Return the (X, Y) coordinate for the center point of the cell that contains the specified text.  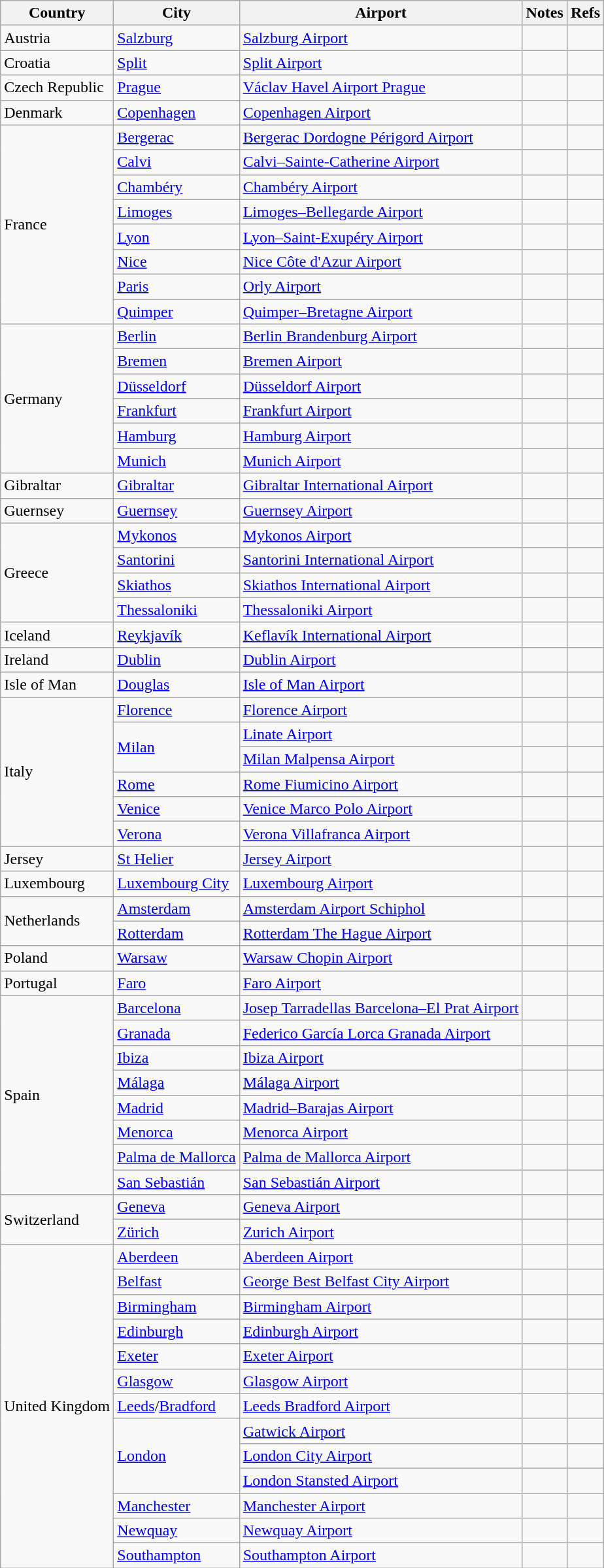
Copenhagen (176, 112)
Keflavík International Airport (380, 635)
Düsseldorf (176, 386)
Santorini (176, 560)
Mykonos Airport (380, 535)
Ibiza (176, 1058)
Linate Airport (380, 735)
Paris (176, 286)
Calvi (176, 162)
City (176, 13)
Czech Republic (58, 88)
Venice (176, 809)
Granada (176, 1033)
Isle of Man Airport (380, 684)
Florence Airport (380, 709)
St Helier (176, 859)
Madrid–Barajas Airport (380, 1108)
Amsterdam (176, 909)
Aberdeen (176, 1257)
Glasgow Airport (380, 1381)
Berlin (176, 337)
Bergerac Dordogne Périgord Airport (380, 137)
Dublin (176, 659)
Italy (58, 771)
San Sebastián Airport (380, 1182)
Geneva (176, 1207)
Josep Tarradellas Barcelona–El Prat Airport (380, 1008)
Santorini International Airport (380, 560)
Refs (585, 13)
Rotterdam The Hague Airport (380, 933)
Berlin Brandenburg Airport (380, 337)
Federico García Lorca Granada Airport (380, 1033)
Rome (176, 784)
Düsseldorf Airport (380, 386)
Orly Airport (380, 286)
Portugal (58, 983)
Split Airport (380, 63)
Ireland (58, 659)
Copenhagen Airport (380, 112)
Aberdeen Airport (380, 1257)
Gibraltar International Airport (380, 486)
Frankfurt Airport (380, 411)
Manchester Airport (380, 1505)
Spain (58, 1095)
Douglas (176, 684)
Greece (58, 573)
Warsaw Chopin Airport (380, 958)
Lyon–Saint-Exupéry Airport (380, 237)
Hamburg (176, 436)
Verona Villafranca Airport (380, 834)
Manchester (176, 1505)
Netherlands (58, 921)
Venice Marco Polo Airport (380, 809)
Warsaw (176, 958)
Exeter Airport (380, 1356)
Salzburg Airport (380, 38)
Guernsey Airport (380, 510)
Gatwick Airport (380, 1431)
Barcelona (176, 1008)
Belfast (176, 1282)
Denmark (58, 112)
Luxembourg City (176, 884)
Hamburg Airport (380, 436)
Milan Malpensa Airport (380, 759)
Thessaloniki (176, 610)
Prague (176, 88)
Málaga Airport (380, 1082)
Thessaloniki Airport (380, 610)
Milan (176, 747)
Newquay (176, 1531)
Rome Fiumicino Airport (380, 784)
Calvi–Sainte-Catherine Airport (380, 162)
Notes (545, 13)
Málaga (176, 1082)
Václav Havel Airport Prague (380, 88)
Poland (58, 958)
Verona (176, 834)
Nice Côte d'Azur Airport (380, 261)
Lyon (176, 237)
Bergerac (176, 137)
Jersey Airport (380, 859)
Leeds Bradford Airport (380, 1406)
Country (58, 13)
George Best Belfast City Airport (380, 1282)
Bremen Airport (380, 361)
Menorca (176, 1133)
Madrid (176, 1108)
Faro Airport (380, 983)
Bremen (176, 361)
Amsterdam Airport Schiphol (380, 909)
Ibiza Airport (380, 1058)
Isle of Man (58, 684)
Edinburgh (176, 1331)
Skiathos (176, 585)
Luxembourg Airport (380, 884)
Frankfurt (176, 411)
Zürich (176, 1232)
Skiathos International Airport (380, 585)
Palma de Mallorca (176, 1158)
Salzburg (176, 38)
Edinburgh Airport (380, 1331)
Birmingham (176, 1307)
Nice (176, 261)
Germany (58, 399)
Geneva Airport (380, 1207)
Split (176, 63)
Quimper (176, 312)
London (176, 1456)
Croatia (58, 63)
Faro (176, 983)
Chambéry (176, 187)
Reykjavík (176, 635)
United Kingdom (58, 1407)
Florence (176, 709)
Glasgow (176, 1381)
London Stansted Airport (380, 1480)
Munich (176, 461)
Palma de Mallorca Airport (380, 1158)
Rotterdam (176, 933)
Switzerland (58, 1220)
Southampton (176, 1556)
Leeds/Bradford (176, 1406)
Birmingham Airport (380, 1307)
Mykonos (176, 535)
Austria (58, 38)
Zurich Airport (380, 1232)
Dublin Airport (380, 659)
Chambéry Airport (380, 187)
France (58, 224)
Airport (380, 13)
Jersey (58, 859)
Limoges–Bellegarde Airport (380, 212)
Exeter (176, 1356)
Southampton Airport (380, 1556)
London City Airport (380, 1456)
Iceland (58, 635)
San Sebastián (176, 1182)
Quimper–Bretagne Airport (380, 312)
Limoges (176, 212)
Luxembourg (58, 884)
Newquay Airport (380, 1531)
Menorca Airport (380, 1133)
Munich Airport (380, 461)
